Capture the cell that displays the provided text and extract its [x, y] central coordinate. 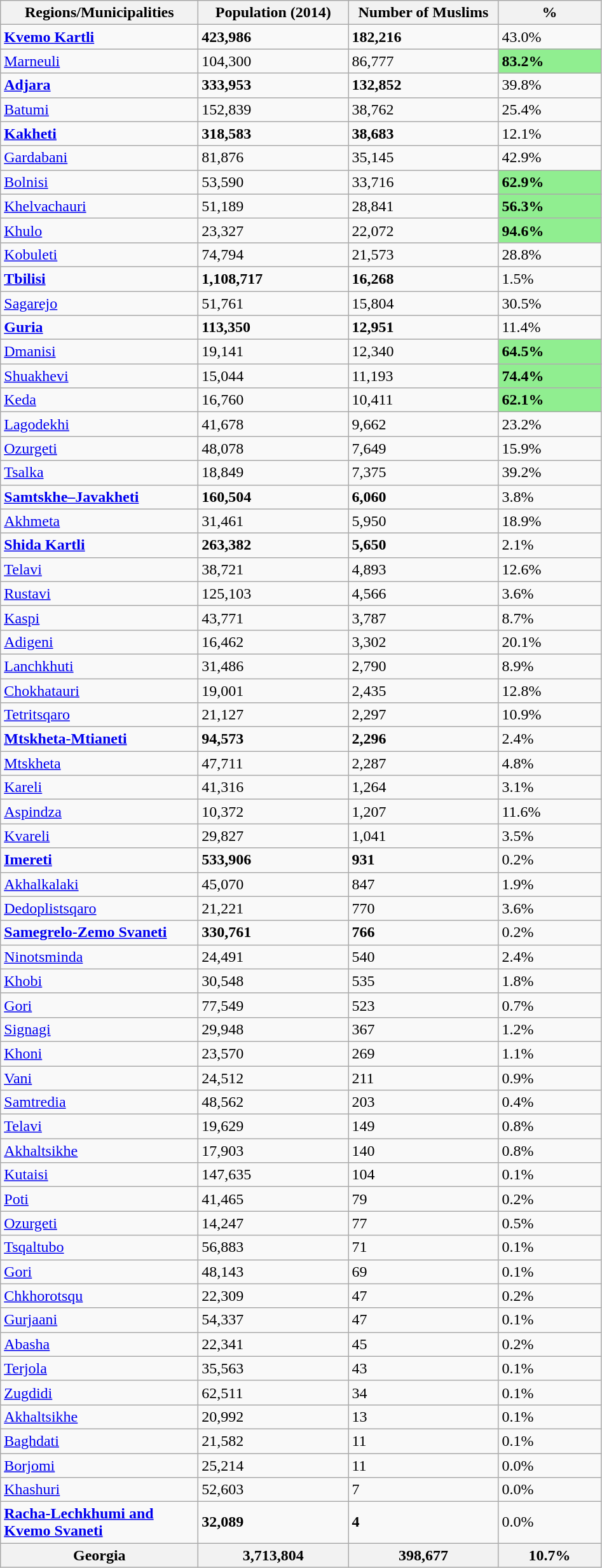
Shida Kartli [99, 545]
64.5% [549, 352]
Khoni [99, 1053]
15,044 [273, 376]
766 [423, 933]
% [549, 13]
18,849 [273, 473]
41,678 [273, 424]
17,903 [273, 1151]
2,296 [423, 739]
14,247 [273, 1223]
Mtskheta [99, 763]
3.1% [549, 787]
Sagarejo [99, 303]
15,804 [423, 303]
Borjomi [99, 1465]
Kakheti [99, 134]
12.6% [549, 569]
2.1% [549, 545]
104 [423, 1175]
4,566 [423, 593]
15.9% [549, 448]
Signagi [99, 1029]
Bolnisi [99, 182]
152,839 [273, 109]
Dmanisi [99, 352]
Baghdati [99, 1441]
Guria [99, 328]
Tsqaltubo [99, 1247]
32,089 [273, 1523]
1,041 [423, 836]
203 [423, 1102]
86,777 [423, 61]
35,145 [423, 158]
330,761 [273, 933]
Samegrelo-Zemo Svaneti [99, 933]
94.6% [549, 230]
533,906 [273, 860]
Abasha [99, 1344]
39.8% [549, 85]
8.7% [549, 618]
269 [423, 1053]
4 [423, 1523]
21,221 [273, 908]
83.2% [549, 61]
0.5% [549, 1223]
Terjola [99, 1368]
8.9% [549, 666]
56,883 [273, 1247]
113,350 [273, 328]
Mtskheta-Mtianeti [99, 739]
11.4% [549, 328]
Regions/Municipalities [99, 13]
Poti [99, 1199]
Akhalkalaki [99, 884]
62.1% [549, 400]
19,001 [273, 690]
2,435 [423, 690]
31,461 [273, 521]
2,287 [423, 763]
12,340 [423, 352]
77 [423, 1223]
43.0% [549, 37]
Keda [99, 400]
Vani [99, 1078]
1.8% [549, 981]
318,583 [273, 134]
22,309 [273, 1296]
3.5% [549, 836]
Lagodekhi [99, 424]
16,760 [273, 400]
Racha-Lechkhumi and Kvemo Svaneti [99, 1523]
74,794 [273, 254]
43 [423, 1368]
Number of Muslims [423, 13]
16,462 [273, 642]
132,852 [423, 85]
81,876 [273, 158]
62.9% [549, 182]
Kaspi [99, 618]
Akhmeta [99, 521]
125,103 [273, 593]
Dedoplistsqaro [99, 908]
5,950 [423, 521]
45,070 [273, 884]
0.9% [549, 1078]
38,721 [273, 569]
29,948 [273, 1029]
7 [423, 1490]
931 [423, 860]
23.2% [549, 424]
34 [423, 1392]
Shuakhevi [99, 376]
367 [423, 1029]
Population (2014) [273, 13]
22,341 [273, 1344]
Khashuri [99, 1490]
10.9% [549, 715]
Khobi [99, 981]
51,761 [273, 303]
1.2% [549, 1029]
182,216 [423, 37]
3,713,804 [273, 1555]
71 [423, 1247]
Georgia [99, 1555]
48,143 [273, 1272]
2,297 [423, 715]
25.4% [549, 109]
10,411 [423, 400]
41,465 [273, 1199]
2,790 [423, 666]
38,683 [423, 134]
39.2% [549, 473]
147,635 [273, 1175]
Tsalka [99, 473]
Kobuleti [99, 254]
3.8% [549, 497]
Marneuli [99, 61]
540 [423, 957]
53,590 [273, 182]
21,582 [273, 1441]
1,264 [423, 787]
47,711 [273, 763]
263,382 [273, 545]
16,268 [423, 279]
Tetritsqaro [99, 715]
20,992 [273, 1417]
7,649 [423, 448]
Samtredia [99, 1102]
25,214 [273, 1465]
51,189 [273, 206]
1.9% [549, 884]
35,563 [273, 1368]
13 [423, 1417]
Aspindza [99, 812]
Batumi [99, 109]
24,491 [273, 957]
79 [423, 1199]
30.5% [549, 303]
11.6% [549, 812]
41,316 [273, 787]
3,787 [423, 618]
56.3% [549, 206]
104,300 [273, 61]
21,127 [273, 715]
52,603 [273, 1490]
29,827 [273, 836]
48,078 [273, 448]
Khelvachauri [99, 206]
10,372 [273, 812]
535 [423, 981]
398,677 [423, 1555]
74.4% [549, 376]
28.8% [549, 254]
Samtskhe–Javakheti [99, 497]
Kutaisi [99, 1175]
23,570 [273, 1053]
42.9% [549, 158]
45 [423, 1344]
24,512 [273, 1078]
Lanchkhuti [99, 666]
4.8% [549, 763]
Tbilisi [99, 279]
Adjara [99, 85]
10.7% [549, 1555]
Gardabani [99, 158]
9,662 [423, 424]
30,548 [273, 981]
Imereti [99, 860]
28,841 [423, 206]
1,108,717 [273, 279]
33,716 [423, 182]
31,486 [273, 666]
12.8% [549, 690]
4,893 [423, 569]
333,953 [273, 85]
0.7% [549, 1005]
22,072 [423, 230]
12.1% [549, 134]
Khulo [99, 230]
140 [423, 1151]
Kvemo Kartli [99, 37]
Rustavi [99, 593]
7,375 [423, 473]
Zugdidi [99, 1392]
62,511 [273, 1392]
Adigeni [99, 642]
38,762 [423, 109]
11,193 [423, 376]
Chokhatauri [99, 690]
Chkhorotsqu [99, 1296]
149 [423, 1127]
1.1% [549, 1053]
211 [423, 1078]
1.5% [549, 279]
Gurjaani [99, 1320]
94,573 [273, 739]
Ninotsminda [99, 957]
77,549 [273, 1005]
20.1% [549, 642]
5,650 [423, 545]
523 [423, 1005]
12,951 [423, 328]
54,337 [273, 1320]
19,629 [273, 1127]
0.4% [549, 1102]
23,327 [273, 230]
21,573 [423, 254]
Kareli [99, 787]
18.9% [549, 521]
19,141 [273, 352]
770 [423, 908]
847 [423, 884]
423,986 [273, 37]
Kvareli [99, 836]
160,504 [273, 497]
48,562 [273, 1102]
6,060 [423, 497]
69 [423, 1272]
43,771 [273, 618]
1,207 [423, 812]
3,302 [423, 642]
